Pinpoint the cell where the given text exists, returning its [X, Y] midpoint coordinate. 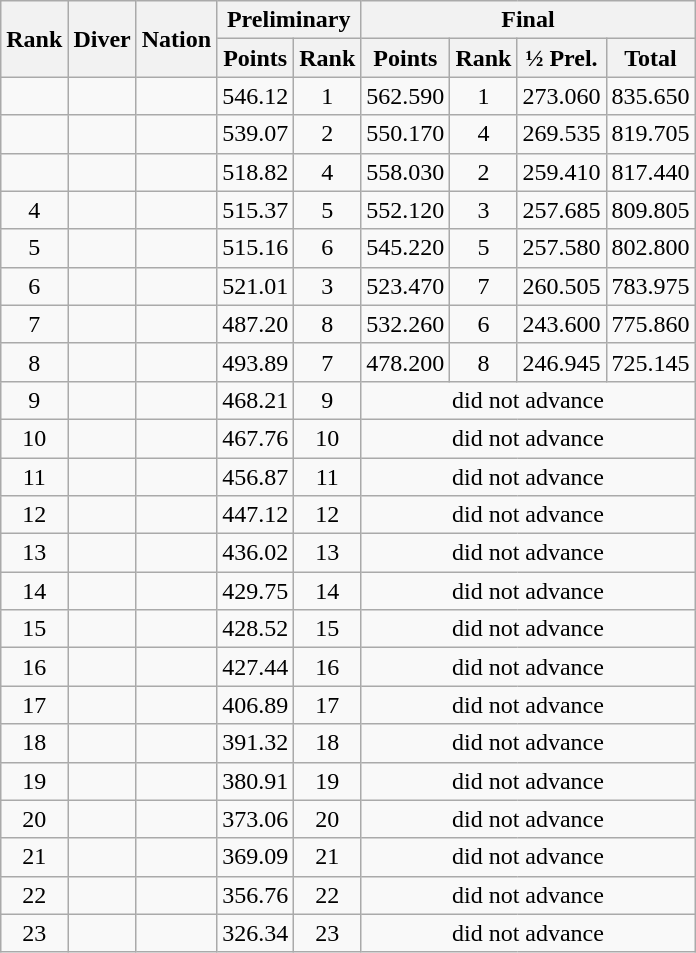
518.82 [256, 172]
373.06 [256, 819]
246.945 [562, 362]
468.21 [256, 400]
391.32 [256, 743]
429.75 [256, 591]
783.975 [650, 286]
515.16 [256, 248]
447.12 [256, 515]
552.120 [406, 210]
269.535 [562, 134]
427.44 [256, 667]
369.09 [256, 857]
532.260 [406, 324]
775.860 [650, 324]
550.170 [406, 134]
819.705 [650, 134]
428.52 [256, 629]
257.580 [562, 248]
326.34 [256, 933]
257.685 [562, 210]
558.030 [406, 172]
Final [528, 20]
546.12 [256, 96]
Preliminary [289, 20]
539.07 [256, 134]
Total [650, 58]
406.89 [256, 705]
515.37 [256, 210]
Nation [176, 39]
436.02 [256, 553]
545.220 [406, 248]
273.060 [562, 96]
725.145 [650, 362]
521.01 [256, 286]
½ Prel. [562, 58]
809.805 [650, 210]
356.76 [256, 895]
467.76 [256, 438]
487.20 [256, 324]
802.800 [650, 248]
478.200 [406, 362]
Diver [102, 39]
380.91 [256, 781]
493.89 [256, 362]
523.470 [406, 286]
456.87 [256, 477]
562.590 [406, 96]
817.440 [650, 172]
259.410 [562, 172]
835.650 [650, 96]
260.505 [562, 286]
243.600 [562, 324]
